Return (X, Y) of the center of cell containing provided text 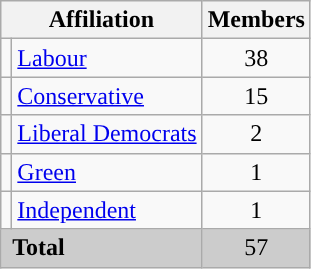
Independent (107, 210)
2 (256, 134)
Total (102, 248)
Labour (107, 58)
Green (107, 172)
15 (256, 96)
57 (256, 248)
Affiliation (102, 20)
Conservative (107, 96)
38 (256, 58)
Liberal Democrats (107, 134)
Members (256, 20)
